Scan for the cell matching the given text and deliver its [x, y] coordinate at center. 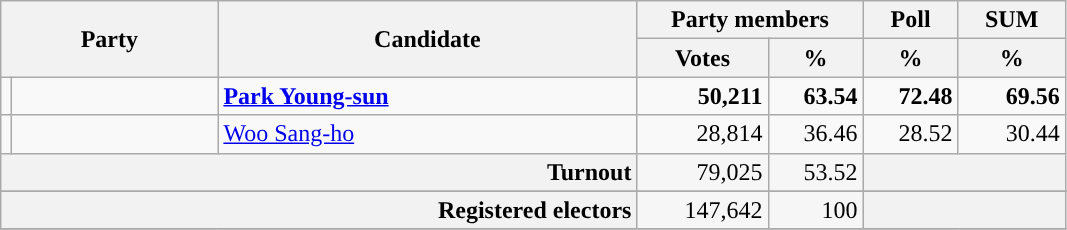
50,211 [702, 96]
69.56 [1012, 96]
Poll [910, 20]
Park Young-sun [428, 96]
Party [110, 39]
Turnout [319, 172]
Woo Sang-ho [428, 134]
63.54 [816, 96]
30.44 [1012, 134]
100 [816, 210]
28,814 [702, 134]
Party members [750, 20]
Votes [702, 58]
Candidate [428, 39]
Registered electors [319, 210]
147,642 [702, 210]
53.52 [816, 172]
SUM [1012, 20]
36.46 [816, 134]
79,025 [702, 172]
72.48 [910, 96]
28.52 [910, 134]
